Find where the given text appears and provide that cell's center as (x, y) coordinate. 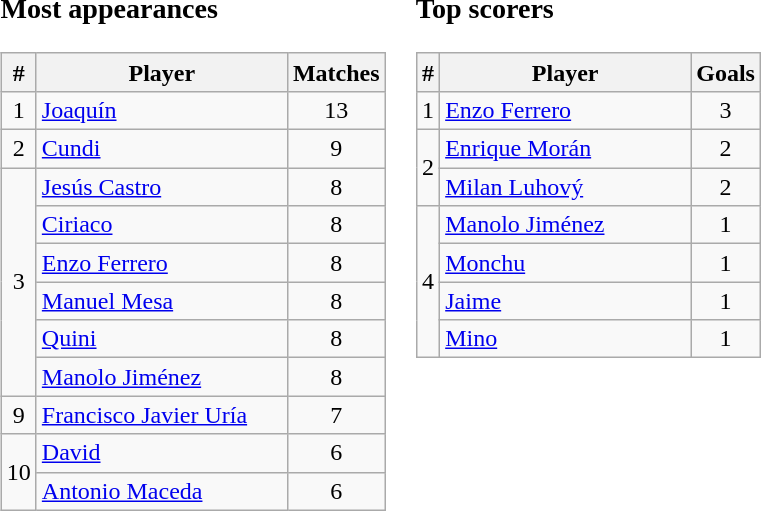
Matches (336, 72)
13 (336, 110)
Joaquín (162, 110)
Milan Luhový (566, 187)
Francisco Javier Uría (162, 415)
Mino (566, 339)
Enrique Morán (566, 149)
Antonio Maceda (162, 491)
7 (336, 415)
4 (428, 282)
Manuel Mesa (162, 301)
Jesús Castro (162, 187)
Cundi (162, 149)
Goals (726, 72)
10 (18, 472)
Quini (162, 339)
Ciriaco (162, 225)
David (162, 453)
Jaime (566, 301)
Monchu (566, 263)
